Capture the cell that displays the provided text and extract its [x, y] central coordinate. 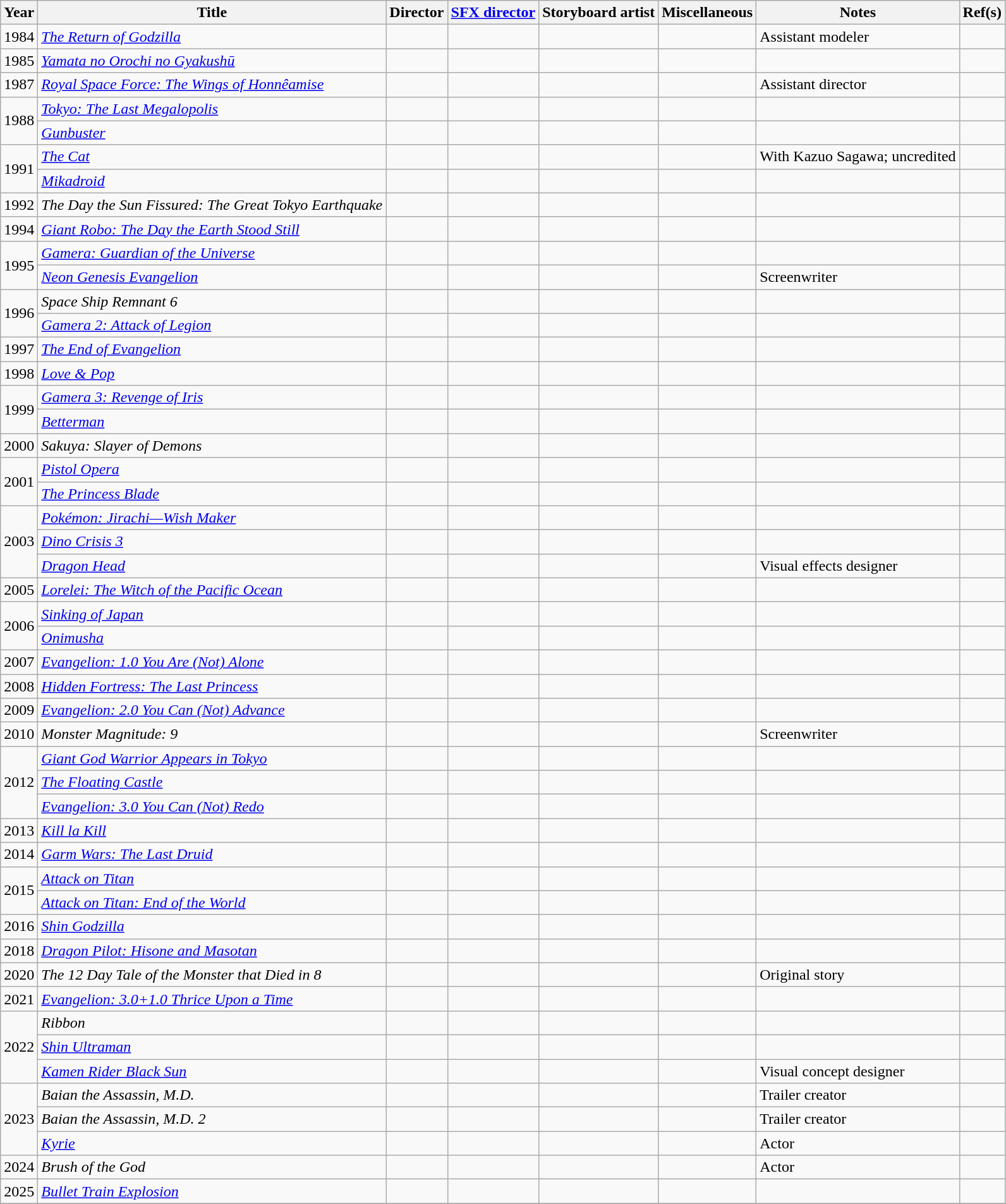
Visual effects designer [858, 566]
Storyboard artist [599, 13]
With Kazuo Sagawa; uncredited [858, 157]
Gunbuster [212, 133]
Visual concept designer [858, 1071]
Gamera: Guardian of the Universe [212, 253]
Yamata no Orochi no Gyakushū [212, 61]
Original story [858, 975]
Evangelion: 2.0 You Can (Not) Advance [212, 710]
2022 [19, 1047]
Baian the Assassin, M.D. 2 [212, 1119]
Lorelei: The Witch of the Pacific Ocean [212, 590]
Ref(s) [982, 13]
1998 [19, 374]
The Day the Sun Fissured: The Great Tokyo Earthquake [212, 205]
2007 [19, 662]
Shin Ultraman [212, 1047]
Pokémon: Jirachi—Wish Maker [212, 518]
1984 [19, 37]
2023 [19, 1119]
Ribbon [212, 1023]
Notes [858, 13]
2018 [19, 951]
2024 [19, 1167]
Dino Crisis 3 [212, 542]
Kill la Kill [212, 830]
Attack on Titan [212, 879]
2006 [19, 626]
Attack on Titan: End of the World [212, 903]
Hidden Fortress: The Last Princess [212, 686]
1988 [19, 121]
Brush of the God [212, 1167]
2015 [19, 891]
Love & Pop [212, 374]
Dragon Head [212, 566]
Baian the Assassin, M.D. [212, 1095]
1992 [19, 205]
2005 [19, 590]
The Cat [212, 157]
Evangelion: 1.0 You Are (Not) Alone [212, 662]
1991 [19, 169]
2008 [19, 686]
Assistant modeler [858, 37]
Monster Magnitude: 9 [212, 734]
2001 [19, 482]
Sakuya: Slayer of Demons [212, 446]
Tokyo: The Last Megalopolis [212, 109]
Kyrie [212, 1143]
2014 [19, 854]
Kamen Rider Black Sun [212, 1071]
Evangelion: 3.0 You Can (Not) Redo [212, 806]
Betterman [212, 422]
1996 [19, 313]
Shin Godzilla [212, 927]
2000 [19, 446]
2010 [19, 734]
2025 [19, 1191]
Sinking of Japan [212, 614]
The End of Evangelion [212, 350]
Bullet Train Explosion [212, 1191]
Year [19, 13]
The 12 Day Tale of the Monster that Died in 8 [212, 975]
2009 [19, 710]
Miscellaneous [708, 13]
Gamera 3: Revenge of Iris [212, 398]
Dragon Pilot: Hisone and Masotan [212, 951]
1995 [19, 265]
Garm Wars: The Last Druid [212, 854]
Director [417, 13]
2013 [19, 830]
2020 [19, 975]
The Floating Castle [212, 782]
The Princess Blade [212, 494]
1997 [19, 350]
2012 [19, 782]
Space Ship Remnant 6 [212, 301]
Assistant director [858, 85]
1994 [19, 229]
Royal Space Force: The Wings of Honnêamise [212, 85]
Gamera 2: Attack of Legion [212, 325]
2021 [19, 999]
1999 [19, 410]
Giant Robo: The Day the Earth Stood Still [212, 229]
The Return of Godzilla [212, 37]
Neon Genesis Evangelion [212, 277]
1987 [19, 85]
Title [212, 13]
Giant God Warrior Appears in Tokyo [212, 758]
Onimusha [212, 638]
1985 [19, 61]
Mikadroid [212, 181]
2016 [19, 927]
2003 [19, 542]
Pistol Opera [212, 470]
Evangelion: 3.0+1.0 Thrice Upon a Time [212, 999]
SFX director [493, 13]
